Search for the cell housing the specified text and yield its (X, Y) center coordinate. 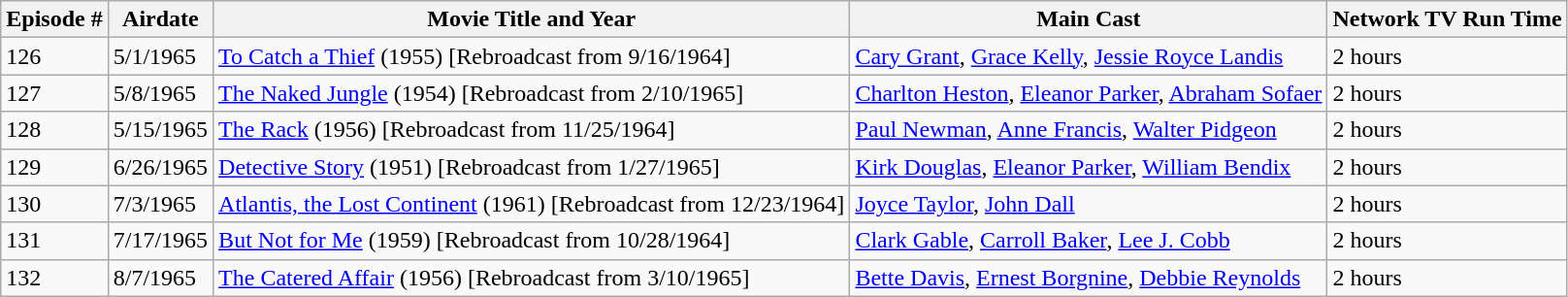
Airdate (160, 19)
8/7/1965 (160, 278)
Episode # (54, 19)
7/17/1965 (160, 241)
Charlton Heston, Eleanor Parker, Abraham Sofaer (1089, 93)
5/1/1965 (160, 56)
The Rack (1956) [Rebroadcast from 11/25/1964] (532, 130)
Atlantis, the Lost Continent (1961) [Rebroadcast from 12/23/1964] (532, 204)
Bette Davis, Ernest Borgnine, Debbie Reynolds (1089, 278)
Main Cast (1089, 19)
6/26/1965 (160, 167)
7/3/1965 (160, 204)
Clark Gable, Carroll Baker, Lee J. Cobb (1089, 241)
To Catch a Thief (1955) [Rebroadcast from 9/16/1964] (532, 56)
128 (54, 130)
The Naked Jungle (1954) [Rebroadcast from 2/10/1965] (532, 93)
5/15/1965 (160, 130)
Network TV Run Time (1448, 19)
Cary Grant, Grace Kelly, Jessie Royce Landis (1089, 56)
126 (54, 56)
Joyce Taylor, John Dall (1089, 204)
129 (54, 167)
131 (54, 241)
132 (54, 278)
5/8/1965 (160, 93)
130 (54, 204)
127 (54, 93)
Kirk Douglas, Eleanor Parker, William Bendix (1089, 167)
The Catered Affair (1956) [Rebroadcast from 3/10/1965] (532, 278)
Detective Story (1951) [Rebroadcast from 1/27/1965] (532, 167)
Paul Newman, Anne Francis, Walter Pidgeon (1089, 130)
Movie Title and Year (532, 19)
But Not for Me (1959) [Rebroadcast from 10/28/1964] (532, 241)
